Identify which cell holds the provided text, then report its [X, Y] central coordinate. 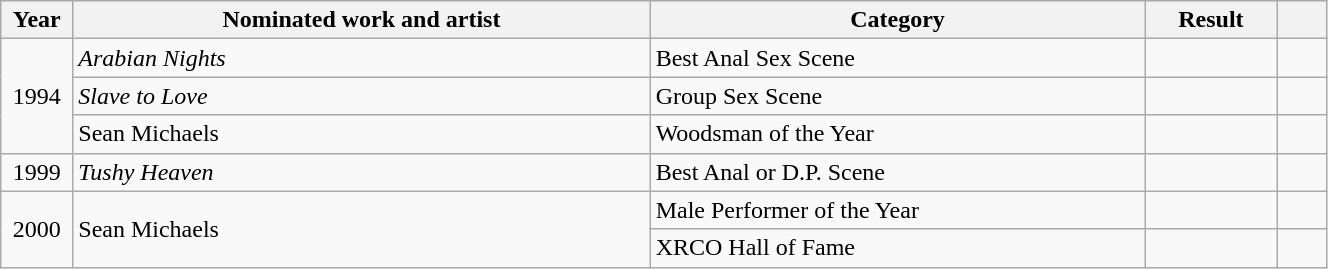
Nominated work and artist [362, 20]
1994 [37, 96]
Group Sex Scene [898, 96]
Tushy Heaven [362, 172]
XRCO Hall of Fame [898, 248]
Slave to Love [362, 96]
Result [1211, 20]
Best Anal or D.P. Scene [898, 172]
Arabian Nights [362, 58]
1999 [37, 172]
Category [898, 20]
2000 [37, 229]
Best Anal Sex Scene [898, 58]
Woodsman of the Year [898, 134]
Year [37, 20]
Male Performer of the Year [898, 210]
